Extract the (x, y) coordinate from the center of the cell holding the provided text.  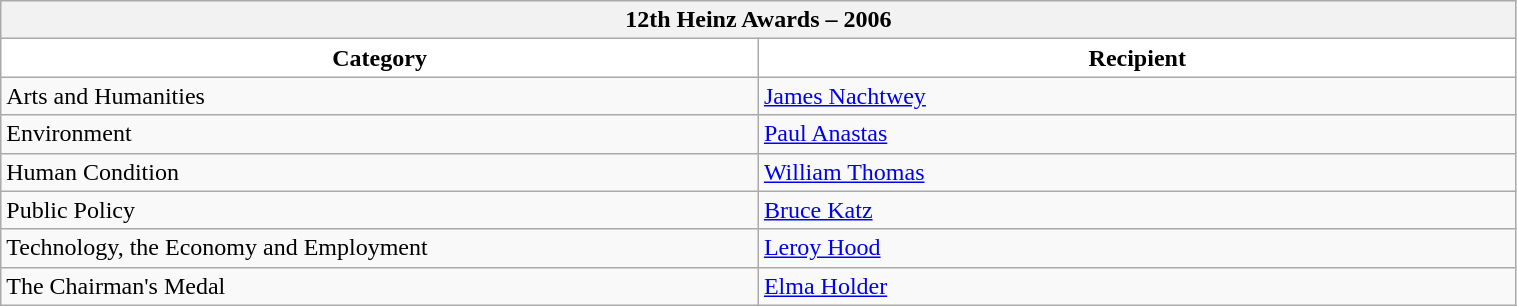
Leroy Hood (1137, 248)
Elma Holder (1137, 286)
Public Policy (380, 210)
Paul Anastas (1137, 134)
James Nachtwey (1137, 96)
Arts and Humanities (380, 96)
Recipient (1137, 58)
Human Condition (380, 172)
The Chairman's Medal (380, 286)
12th Heinz Awards – 2006 (758, 20)
Bruce Katz (1137, 210)
Environment (380, 134)
Category (380, 58)
William Thomas (1137, 172)
Technology, the Economy and Employment (380, 248)
